Search for the cell housing the specified text and yield its [x, y] center coordinate. 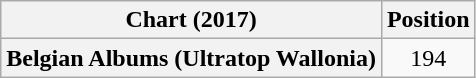
194 [428, 58]
Position [428, 20]
Chart (2017) [192, 20]
Belgian Albums (Ultratop Wallonia) [192, 58]
